Locate the cell with the specified text and output its [X, Y] center coordinate. 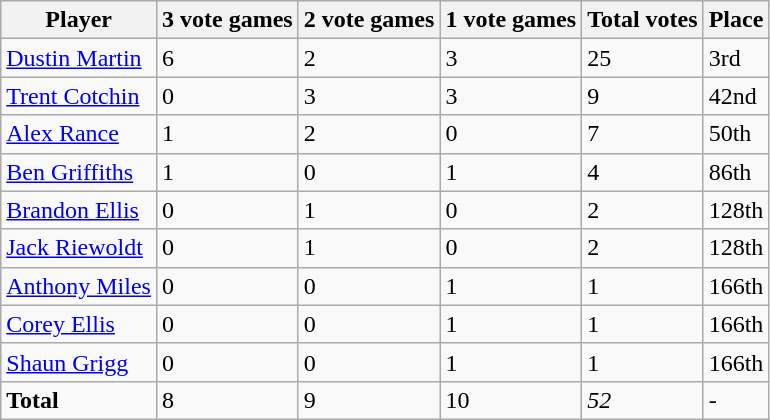
Place [736, 20]
3rd [736, 58]
Brandon Ellis [79, 210]
6 [227, 58]
4 [643, 172]
86th [736, 172]
7 [643, 134]
10 [511, 400]
2 vote games [369, 20]
Player [79, 20]
42nd [736, 96]
Ben Griffiths [79, 172]
1 vote games [511, 20]
8 [227, 400]
Dustin Martin [79, 58]
Corey Ellis [79, 324]
Total votes [643, 20]
52 [643, 400]
Total [79, 400]
Shaun Grigg [79, 362]
50th [736, 134]
Alex Rance [79, 134]
Jack Riewoldt [79, 248]
Trent Cotchin [79, 96]
- [736, 400]
3 vote games [227, 20]
Anthony Miles [79, 286]
25 [643, 58]
